Determine the (X, Y) coordinate at the center of the cell enclosing the given text.  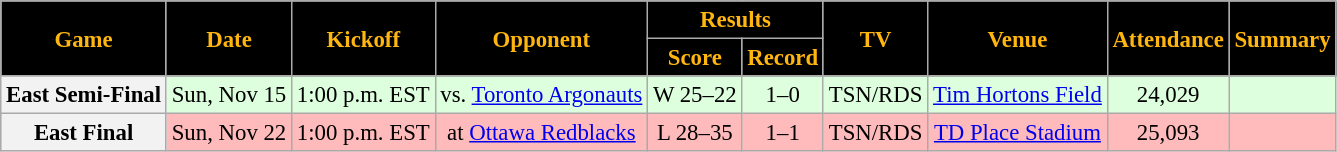
Summary (1282, 38)
Tim Hortons Field (1018, 95)
Date (228, 38)
Sun, Nov 22 (228, 133)
25,093 (1168, 133)
1–0 (782, 95)
Game (84, 38)
1–1 (782, 133)
East Semi-Final (84, 95)
Venue (1018, 38)
Attendance (1168, 38)
L 28–35 (695, 133)
24,029 (1168, 95)
Sun, Nov 15 (228, 95)
Opponent (542, 38)
Score (695, 58)
Kickoff (364, 38)
Record (782, 58)
TV (875, 38)
W 25–22 (695, 95)
at Ottawa Redblacks (542, 133)
TD Place Stadium (1018, 133)
vs. Toronto Argonauts (542, 95)
East Final (84, 133)
Results (736, 20)
